Determine the (x, y) coordinate at the center of the cell enclosing the given text.  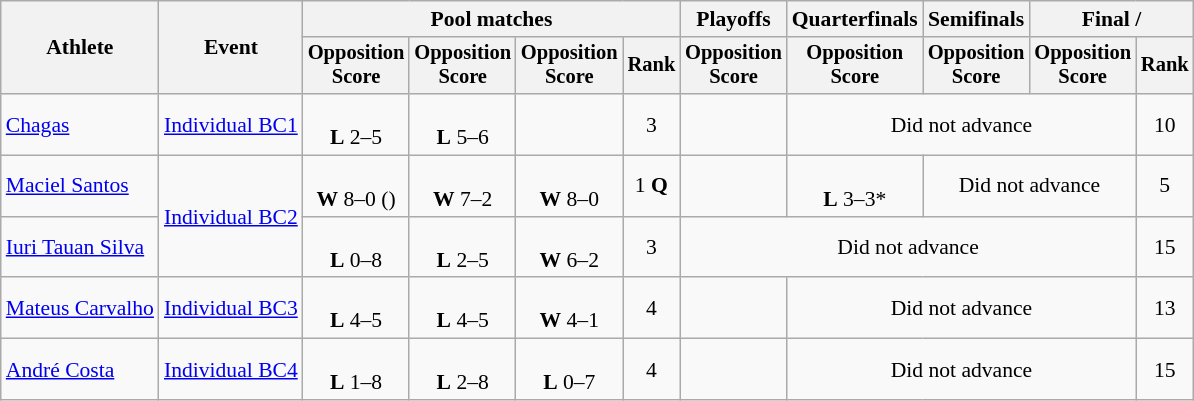
5 (1165, 186)
Chagas (80, 124)
Event (231, 48)
L 1–8 (356, 370)
W 4–1 (570, 308)
Maciel Santos (80, 186)
Individual BC1 (231, 124)
L 0–8 (356, 248)
13 (1165, 308)
W 6–2 (570, 248)
L 5–6 (462, 124)
André Costa (80, 370)
Pool matches (492, 19)
L 0–7 (570, 370)
Individual BC3 (231, 308)
Individual BC2 (231, 217)
W 7–2 (462, 186)
Semifinals (976, 19)
Playoffs (734, 19)
Athlete (80, 48)
Individual BC4 (231, 370)
L 3–3* (855, 186)
W 8–0 () (356, 186)
Iuri Tauan Silva (80, 248)
L 2–8 (462, 370)
1 Q (652, 186)
Final / (1111, 19)
W 8–0 (570, 186)
10 (1165, 124)
Quarterfinals (855, 19)
Mateus Carvalho (80, 308)
